Scan for the cell matching the given text and deliver its (x, y) coordinate at center. 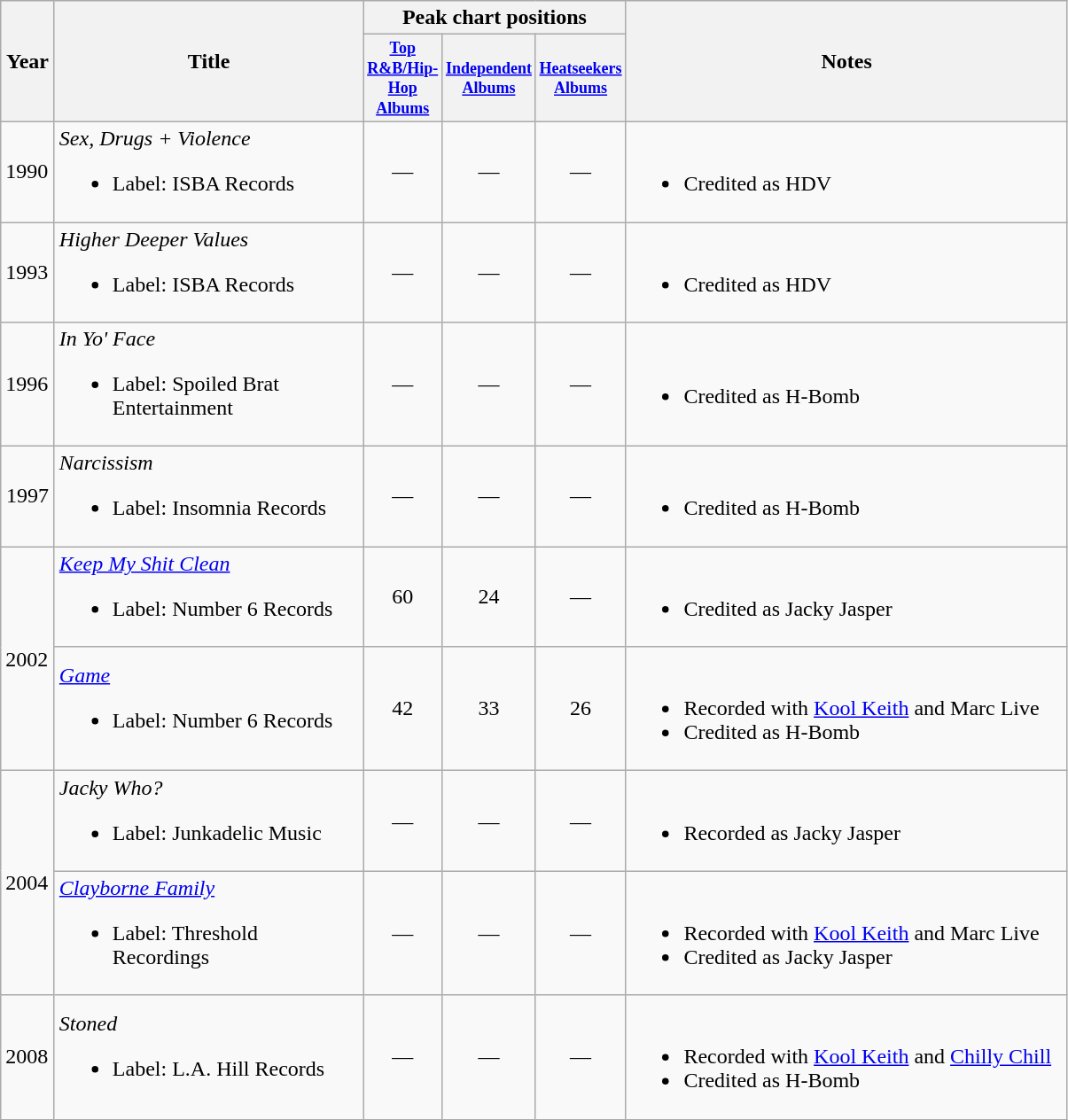
Recorded with Kool Keith and Marc LiveCredited as H-Bomb (847, 709)
2004 (28, 883)
26 (581, 709)
Jacky Who?Label: Junkadelic Music (209, 821)
24 (489, 597)
Recorded with Kool Keith and Chilly ChillCredited as H-Bomb (847, 1057)
42 (402, 709)
Peak chart positions (495, 18)
Sex, Drugs + ViolenceLabel: ISBA Records (209, 172)
NarcissismLabel: Insomnia Records (209, 496)
Higher Deeper ValuesLabel: ISBA Records (209, 273)
Heatseekers Albums (581, 78)
Credited as Jacky Jasper (847, 597)
1996 (28, 385)
Recorded as Jacky Jasper (847, 821)
1993 (28, 273)
Recorded with Kool Keith and Marc LiveCredited as Jacky Jasper (847, 933)
StonedLabel: L.A. Hill Records (209, 1057)
Independent Albums (489, 78)
1990 (28, 172)
2002 (28, 659)
2008 (28, 1057)
Notes (847, 62)
GameLabel: Number 6 Records (209, 709)
In Yo' FaceLabel: Spoiled Brat Entertainment (209, 385)
33 (489, 709)
Keep My Shit CleanLabel: Number 6 Records (209, 597)
1997 (28, 496)
Year (28, 62)
Title (209, 62)
Top R&B/Hip-Hop Albums (402, 78)
Clayborne FamilyLabel: Threshold Recordings (209, 933)
60 (402, 597)
